Determine the [X, Y] coordinate at the center of the cell enclosing the given text.  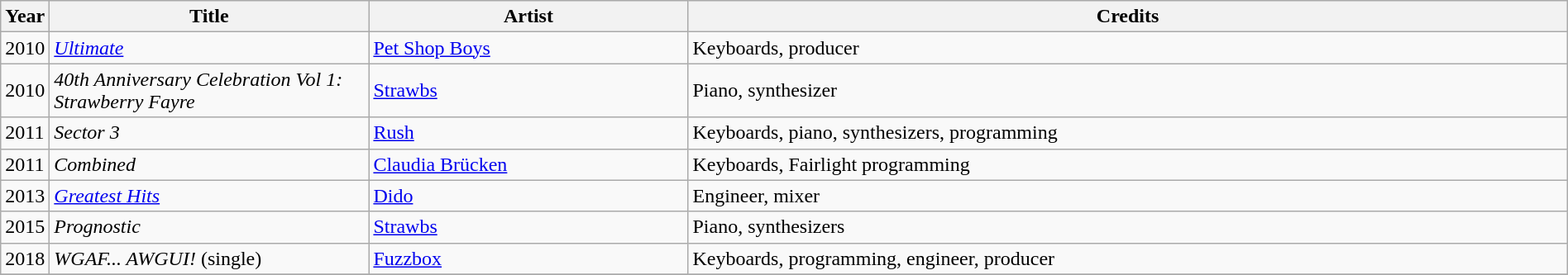
Rush [528, 133]
Claudia Brücken [528, 164]
Title [209, 17]
Keyboards, programming, engineer, producer [1128, 258]
Engineer, mixer [1128, 196]
Piano, synthesizer [1128, 91]
40th Anniversary Celebration Vol 1: Strawberry Fayre [209, 91]
Dido [528, 196]
WGAF... AWGUI! (single) [209, 258]
Prognostic [209, 227]
Pet Shop Boys [528, 48]
Ultimate [209, 48]
2018 [25, 258]
Keyboards, producer [1128, 48]
Artist [528, 17]
2013 [25, 196]
Combined [209, 164]
Keyboards, piano, synthesizers, programming [1128, 133]
Sector 3 [209, 133]
Piano, synthesizers [1128, 227]
Credits [1128, 17]
Greatest Hits [209, 196]
2015 [25, 227]
Year [25, 17]
Fuzzbox [528, 258]
Keyboards, Fairlight programming [1128, 164]
